Output the (X, Y) coordinate of the center of the cell containing the given text.  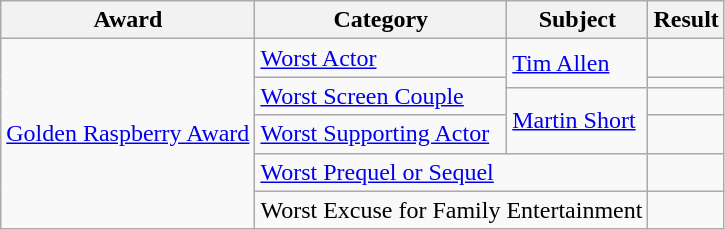
Martin Short (578, 120)
Golden Raspberry Award (128, 134)
Subject (578, 20)
Worst Actor (381, 58)
Worst Prequel or Sequel (452, 172)
Result (686, 20)
Award (128, 20)
Worst Excuse for Family Entertainment (452, 210)
Tim Allen (578, 64)
Worst Supporting Actor (381, 134)
Worst Screen Couple (381, 96)
Category (381, 20)
